Scan for the cell matching the given text and deliver its (x, y) coordinate at center. 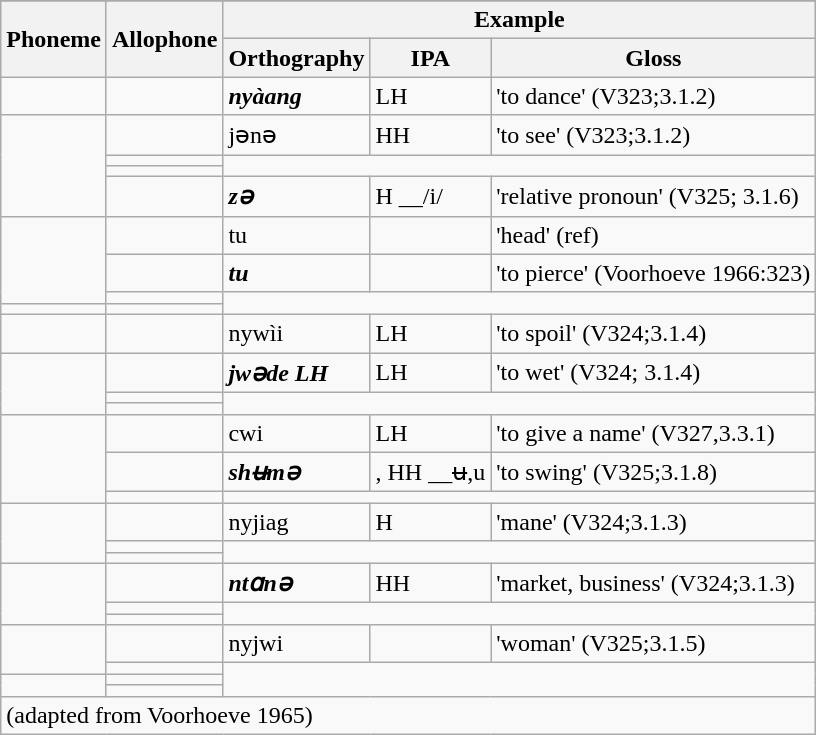
'to give a name' (V327,3.3.1) (654, 433)
(adapted from Voorhoeve 1965) (408, 715)
'woman' (V325;3.1.5) (654, 644)
H (430, 522)
'market, business' (V324;3.1.3) (654, 583)
'to see' (V323;3.1.2) (654, 135)
nyjwi (296, 644)
'to pierce' (Voorhoeve 1966:323) (654, 273)
'to spoil' (V324;3.1.4) (654, 333)
Phoneme (54, 39)
'relative pronoun' (V325; 3.1.6) (654, 197)
ntɑnə (296, 583)
nywìi (296, 333)
Orthography (296, 58)
Allophone (164, 39)
'to swing' (V325;3.1.8) (654, 472)
H __/i/ (430, 197)
zə (296, 197)
Gloss (654, 58)
cwi (296, 433)
nyjiag (296, 522)
nyàang (296, 96)
jwəde LH (296, 372)
'head' (ref) (654, 235)
'mane' (V324;3.1.3) (654, 522)
Example (520, 20)
'to wet' (V324; 3.1.4) (654, 372)
shʉmə (296, 472)
jənə (296, 135)
, HH __ʉ,u (430, 472)
'to dance' (V323;3.1.2) (654, 96)
IPA (430, 58)
